Output the (x, y) coordinate of the center of the cell containing the given text.  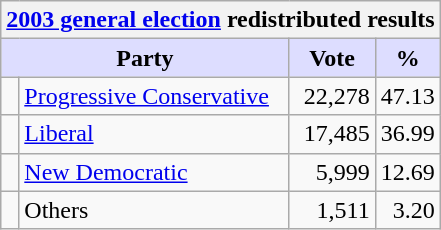
Vote (332, 58)
2003 general election redistributed results (220, 20)
17,485 (332, 134)
47.13 (408, 96)
% (408, 58)
5,999 (332, 172)
Others (154, 210)
New Democratic (154, 172)
36.99 (408, 134)
3.20 (408, 210)
1,511 (332, 210)
Liberal (154, 134)
22,278 (332, 96)
12.69 (408, 172)
Progressive Conservative (154, 96)
Party (145, 58)
